Find where the given text appears and provide that cell's center as (x, y) coordinate. 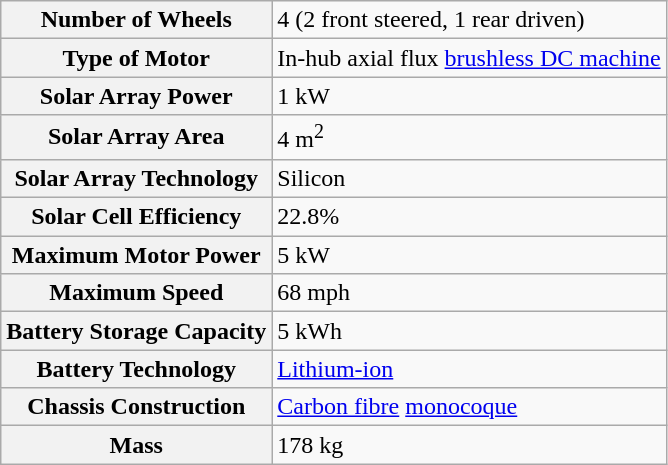
68 mph (469, 293)
Maximum Speed (136, 293)
5 kWh (469, 331)
4 (2 front steered, 1 rear driven) (469, 20)
5 kW (469, 255)
4 m2 (469, 138)
178 kg (469, 445)
Chassis Construction (136, 407)
Solar Cell Efficiency (136, 217)
Type of Motor (136, 58)
Battery Storage Capacity (136, 331)
Maximum Motor Power (136, 255)
Silicon (469, 178)
Solar Array Technology (136, 178)
Battery Technology (136, 369)
Solar Array Area (136, 138)
Lithium-ion (469, 369)
Carbon fibre monocoque (469, 407)
Mass (136, 445)
Solar Array Power (136, 96)
In-hub axial flux brushless DC machine (469, 58)
1 kW (469, 96)
Number of Wheels (136, 20)
22.8% (469, 217)
